For the text-containing cell, return its midpoint in (x, y) coordinate format. 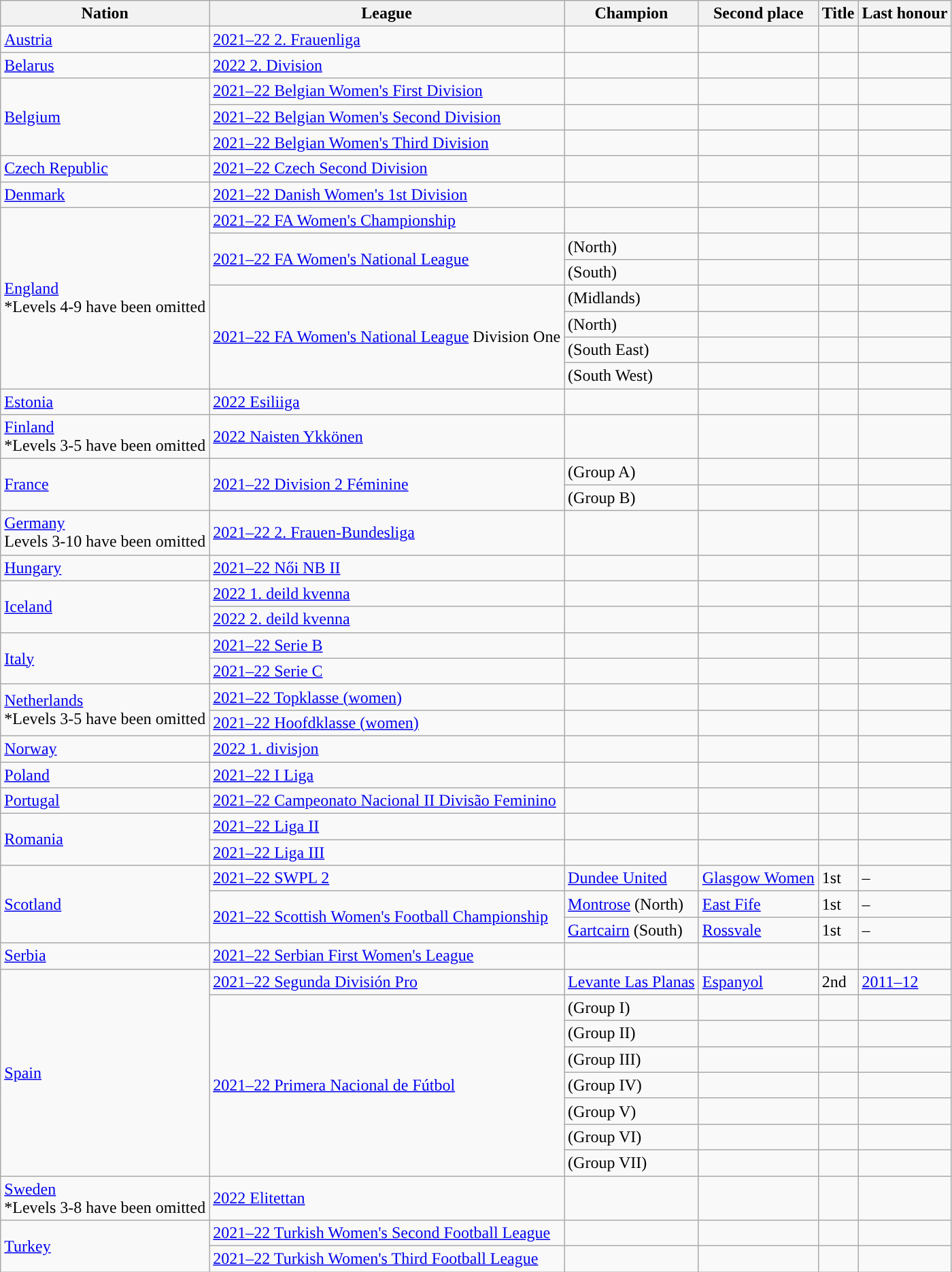
Norway (105, 749)
Iceland (105, 606)
Espanyol (758, 982)
Belgium (105, 117)
(South West) (632, 376)
Czech Republic (105, 169)
Germany Levels 3-10 have been omitted (105, 533)
Poland (105, 774)
2021–22 FA Women's Championship (387, 220)
Hungary (105, 568)
(Group IV) (632, 1085)
Rossvale (758, 930)
2021–22 Serie C (387, 671)
Estonia (105, 402)
2021–22 Serbian First Women's League (387, 956)
Romania (105, 840)
2021–22 Czech Second Division (387, 169)
Italy (105, 658)
2022 1. divisjon (387, 749)
Champion (632, 14)
2021–22 Turkish Women's Second Football League (387, 1233)
2021–22 Danish Women's 1st Division (387, 194)
2021–22 Belgian Women's Second Division (387, 117)
League (387, 14)
(Group III) (632, 1059)
(Group A) (632, 472)
2021–22 2. Frauen-Bundesliga (387, 533)
2021–22 Hoofdklasse (women) (387, 723)
2021–22 FA Women's National League (387, 259)
2021–22 Női NB II (387, 568)
Spain (105, 1072)
Levante Las Planas (632, 982)
2022 Naisten Ykkönen (387, 436)
Turkey (105, 1246)
2021–22 FA Women's National League Division One (387, 337)
Dundee United (632, 878)
2021–22 Liga II (387, 827)
(Group VII) (632, 1163)
2021–22 Belgian Women's First Division (387, 91)
Austria (105, 39)
2022 Esiliiga (387, 402)
France (105, 485)
2022 1. deild kvenna (387, 594)
2021–22 Topklasse (women) (387, 697)
2022 2. Division (387, 65)
2022 2. deild kvenna (387, 619)
Portugal (105, 801)
2021–22 Liga III (387, 853)
Second place (758, 14)
2021–22 Segunda División Pro (387, 982)
Sweden *Levels 3-8 have been omitted (105, 1198)
(Group VI) (632, 1137)
England *Levels 4-9 have been omitted (105, 298)
Gartcairn (South) (632, 930)
2nd (838, 982)
(Group I) (632, 1008)
(Group B) (632, 498)
2022 Elitettan (387, 1198)
East Fife (758, 904)
Last honour (904, 14)
Serbia (105, 956)
Title (838, 14)
(Midlands) (632, 298)
Denmark (105, 194)
Nation (105, 14)
(South East) (632, 350)
Netherlands *Levels 3-5 have been omitted (105, 710)
Scotland (105, 904)
(South) (632, 272)
2021–22 SWPL 2 (387, 878)
2021–22 Division 2 Féminine (387, 485)
Finland *Levels 3-5 have been omitted (105, 436)
2021–22 Scottish Women's Football Championship (387, 917)
Montrose (North) (632, 904)
(Group II) (632, 1033)
2021–22 2. Frauenliga (387, 39)
(Group V) (632, 1111)
2021–22 I Liga (387, 774)
Glasgow Women (758, 878)
Belarus (105, 65)
2021–22 Turkish Women's Third Football League (387, 1259)
2011–12 (904, 982)
2021–22 Primera Nacional de Fútbol (387, 1085)
2021–22 Belgian Women's Third Division (387, 143)
2021–22 Serie B (387, 645)
2021–22 Campeonato Nacional II Divisão Feminino (387, 801)
